Detect which cell encompasses the target text, then output its (x, y) center coordinate. 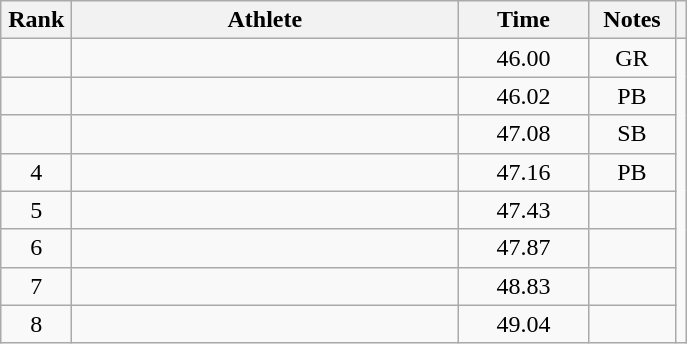
Rank (36, 20)
GR (632, 58)
47.43 (524, 210)
6 (36, 248)
7 (36, 286)
47.87 (524, 248)
Athlete (265, 20)
8 (36, 324)
Time (524, 20)
49.04 (524, 324)
46.00 (524, 58)
5 (36, 210)
48.83 (524, 286)
47.16 (524, 172)
Notes (632, 20)
46.02 (524, 96)
SB (632, 134)
4 (36, 172)
47.08 (524, 134)
